Detect which cell encompasses the target text, then output its (X, Y) center coordinate. 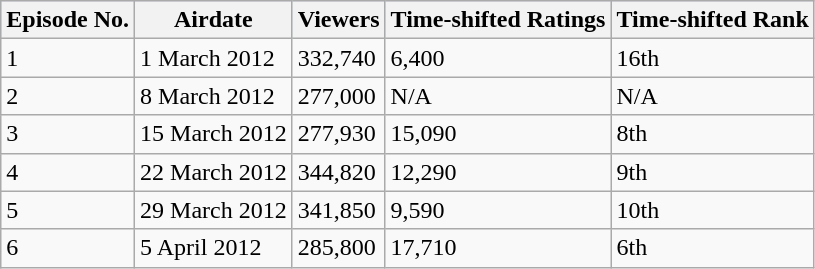
15 March 2012 (214, 134)
344,820 (338, 172)
4 (68, 172)
29 March 2012 (214, 210)
8th (712, 134)
Airdate (214, 20)
Episode No. (68, 20)
9,590 (498, 210)
3 (68, 134)
1 March 2012 (214, 58)
8 March 2012 (214, 96)
6 (68, 248)
Viewers (338, 20)
6th (712, 248)
332,740 (338, 58)
285,800 (338, 248)
5 (68, 210)
Time-shifted Ratings (498, 20)
22 March 2012 (214, 172)
10th (712, 210)
12,290 (498, 172)
17,710 (498, 248)
Time-shifted Rank (712, 20)
277,930 (338, 134)
2 (68, 96)
15,090 (498, 134)
5 April 2012 (214, 248)
277,000 (338, 96)
1 (68, 58)
6,400 (498, 58)
16th (712, 58)
9th (712, 172)
341,850 (338, 210)
